Search for the cell housing the specified text and yield its [x, y] center coordinate. 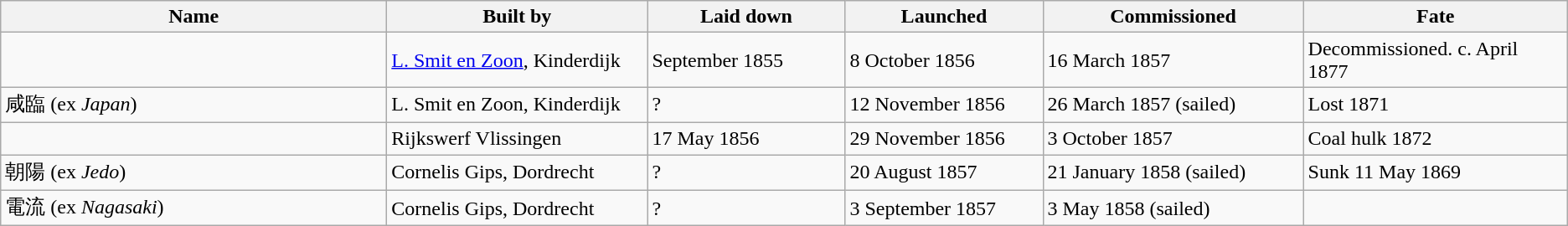
Laid down [746, 17]
Fate [1436, 17]
3 September 1857 [944, 208]
Decommissioned. c. April 1877 [1436, 60]
Sunk 11 May 1869 [1436, 172]
Launched [944, 17]
12 November 1856 [944, 105]
Rijkswerf Vlissingen [518, 138]
3 May 1858 (sailed) [1173, 208]
20 August 1857 [944, 172]
Lost 1871 [1436, 105]
3 October 1857 [1173, 138]
8 October 1856 [944, 60]
Commissioned [1173, 17]
朝陽 (ex Jedo) [194, 172]
Name [194, 17]
電流 (ex Nagasaki) [194, 208]
21 January 1858 (sailed) [1173, 172]
29 November 1856 [944, 138]
咸臨 (ex Japan) [194, 105]
17 May 1856 [746, 138]
26 March 1857 (sailed) [1173, 105]
Coal hulk 1872 [1436, 138]
Built by [518, 17]
16 March 1857 [1173, 60]
September 1855 [746, 60]
